For the text-containing cell, return its midpoint in (x, y) coordinate format. 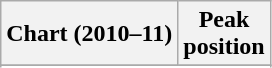
Chart (2010–11) (90, 34)
Peak position (224, 34)
